Provide the (x, y) coordinate of the cell's center where the given text is located.  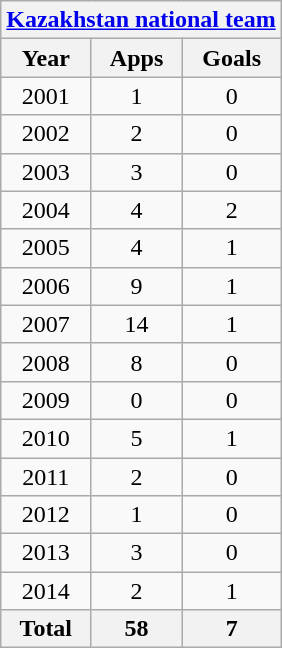
8 (136, 362)
2009 (46, 400)
Year (46, 58)
Apps (136, 58)
14 (136, 324)
2002 (46, 134)
2006 (46, 286)
Goals (232, 58)
2010 (46, 438)
7 (232, 629)
2014 (46, 591)
2001 (46, 96)
Total (46, 629)
2003 (46, 172)
Kazakhstan national team (141, 20)
9 (136, 286)
2005 (46, 248)
2008 (46, 362)
2012 (46, 515)
2007 (46, 324)
2011 (46, 477)
5 (136, 438)
2004 (46, 210)
58 (136, 629)
2013 (46, 553)
